Search for the cell housing the specified text and yield its [X, Y] center coordinate. 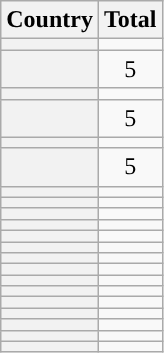
Country [50, 20]
Total [130, 20]
